Detect which cell encompasses the target text, then output its (x, y) center coordinate. 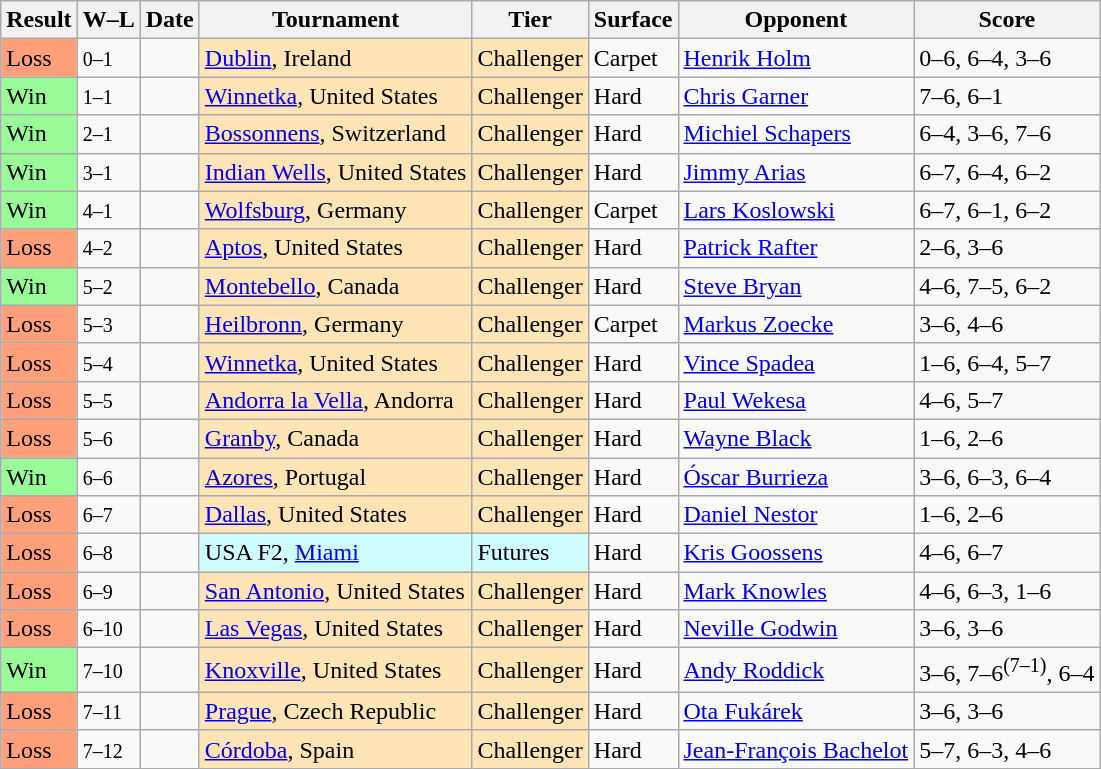
Vince Spadea (796, 362)
3–1 (108, 172)
Chris Garner (796, 96)
4–1 (108, 210)
1–1 (108, 96)
Daniel Nestor (796, 515)
5–7, 6–3, 4–6 (1007, 749)
Lars Koslowski (796, 210)
7–11 (108, 711)
Las Vegas, United States (336, 629)
4–2 (108, 248)
Dublin, Ireland (336, 58)
Indian Wells, United States (336, 172)
USA F2, Miami (336, 553)
Result (39, 20)
6–7 (108, 515)
6–9 (108, 591)
San Antonio, United States (336, 591)
3–6, 7–6(7–1), 6–4 (1007, 670)
4–6, 6–3, 1–6 (1007, 591)
6–7, 6–4, 6–2 (1007, 172)
4–6, 6–7 (1007, 553)
7–6, 6–1 (1007, 96)
2–1 (108, 134)
Dallas, United States (336, 515)
Michiel Schapers (796, 134)
Granby, Canada (336, 438)
4–6, 7–5, 6–2 (1007, 286)
5–3 (108, 324)
Henrik Holm (796, 58)
4–6, 5–7 (1007, 400)
Futures (530, 553)
Tournament (336, 20)
7–12 (108, 749)
6–10 (108, 629)
0–1 (108, 58)
Patrick Rafter (796, 248)
Score (1007, 20)
Ota Fukárek (796, 711)
5–6 (108, 438)
Montebello, Canada (336, 286)
Opponent (796, 20)
6–4, 3–6, 7–6 (1007, 134)
Andorra la Vella, Andorra (336, 400)
Aptos, United States (336, 248)
Steve Bryan (796, 286)
Kris Goossens (796, 553)
Wolfsburg, Germany (336, 210)
Wayne Black (796, 438)
7–10 (108, 670)
3–6, 4–6 (1007, 324)
1–6, 6–4, 5–7 (1007, 362)
Paul Wekesa (796, 400)
5–2 (108, 286)
Mark Knowles (796, 591)
Andy Roddick (796, 670)
Córdoba, Spain (336, 749)
Óscar Burrieza (796, 477)
Markus Zoecke (796, 324)
Prague, Czech Republic (336, 711)
3–6, 6–3, 6–4 (1007, 477)
Neville Godwin (796, 629)
5–5 (108, 400)
2–6, 3–6 (1007, 248)
W–L (108, 20)
0–6, 6–4, 3–6 (1007, 58)
6–6 (108, 477)
Surface (633, 20)
Tier (530, 20)
Azores, Portugal (336, 477)
Jean-François Bachelot (796, 749)
6–8 (108, 553)
Bossonnens, Switzerland (336, 134)
Jimmy Arias (796, 172)
Knoxville, United States (336, 670)
6–7, 6–1, 6–2 (1007, 210)
Date (170, 20)
Heilbronn, Germany (336, 324)
5–4 (108, 362)
